Capture the cell that displays the provided text and extract its [x, y] central coordinate. 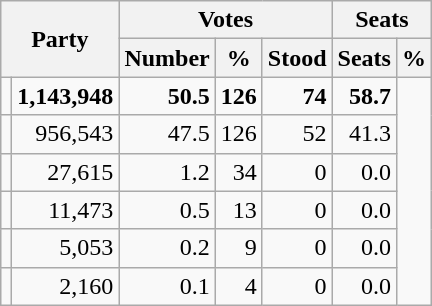
0.5 [167, 210]
Party [60, 39]
34 [238, 172]
1,143,948 [66, 96]
5,053 [66, 248]
52 [297, 134]
Stood [297, 58]
41.3 [364, 134]
2,160 [66, 286]
0.2 [167, 248]
27,615 [66, 172]
58.7 [364, 96]
956,543 [66, 134]
Votes [226, 20]
74 [297, 96]
13 [238, 210]
11,473 [66, 210]
1.2 [167, 172]
0.1 [167, 286]
9 [238, 248]
47.5 [167, 134]
Number [167, 58]
4 [238, 286]
50.5 [167, 96]
